Search for the cell housing the specified text and yield its [x, y] center coordinate. 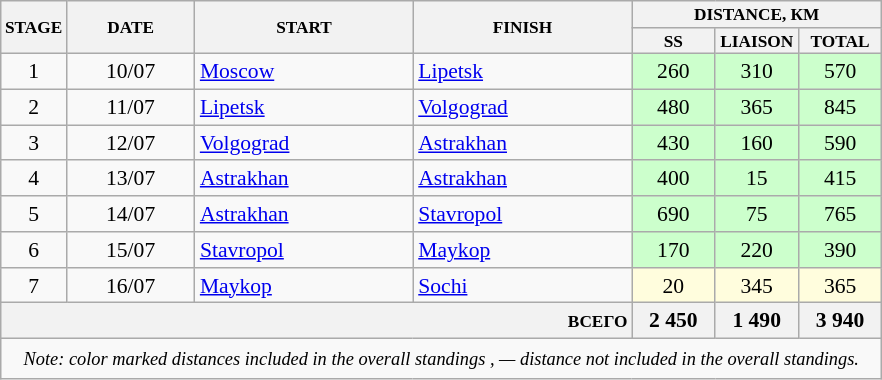
15/07 [130, 250]
START [304, 28]
430 [674, 143]
Moscow [304, 72]
FINISH [522, 28]
6 [34, 250]
345 [756, 286]
765 [840, 214]
13/07 [130, 179]
220 [756, 250]
1 490 [756, 321]
5 [34, 214]
STAGE [34, 28]
260 [674, 72]
2 [34, 108]
170 [674, 250]
ВСЕГО [316, 321]
310 [756, 72]
160 [756, 143]
3 940 [840, 321]
2 450 [674, 321]
10/07 [130, 72]
845 [840, 108]
12/07 [130, 143]
Note: color marked distances included in the overall standings , — distance not included in the overall standings. [442, 360]
400 [674, 179]
415 [840, 179]
SS [674, 41]
590 [840, 143]
75 [756, 214]
11/07 [130, 108]
3 [34, 143]
TOTAL [840, 41]
570 [840, 72]
DISTANCE, КМ [757, 14]
1 [34, 72]
DATE [130, 28]
20 [674, 286]
14/07 [130, 214]
4 [34, 179]
Sochi [522, 286]
15 [756, 179]
480 [674, 108]
LIAISON [756, 41]
390 [840, 250]
16/07 [130, 286]
690 [674, 214]
7 [34, 286]
